Scan for the cell matching the given text and deliver its [x, y] coordinate at center. 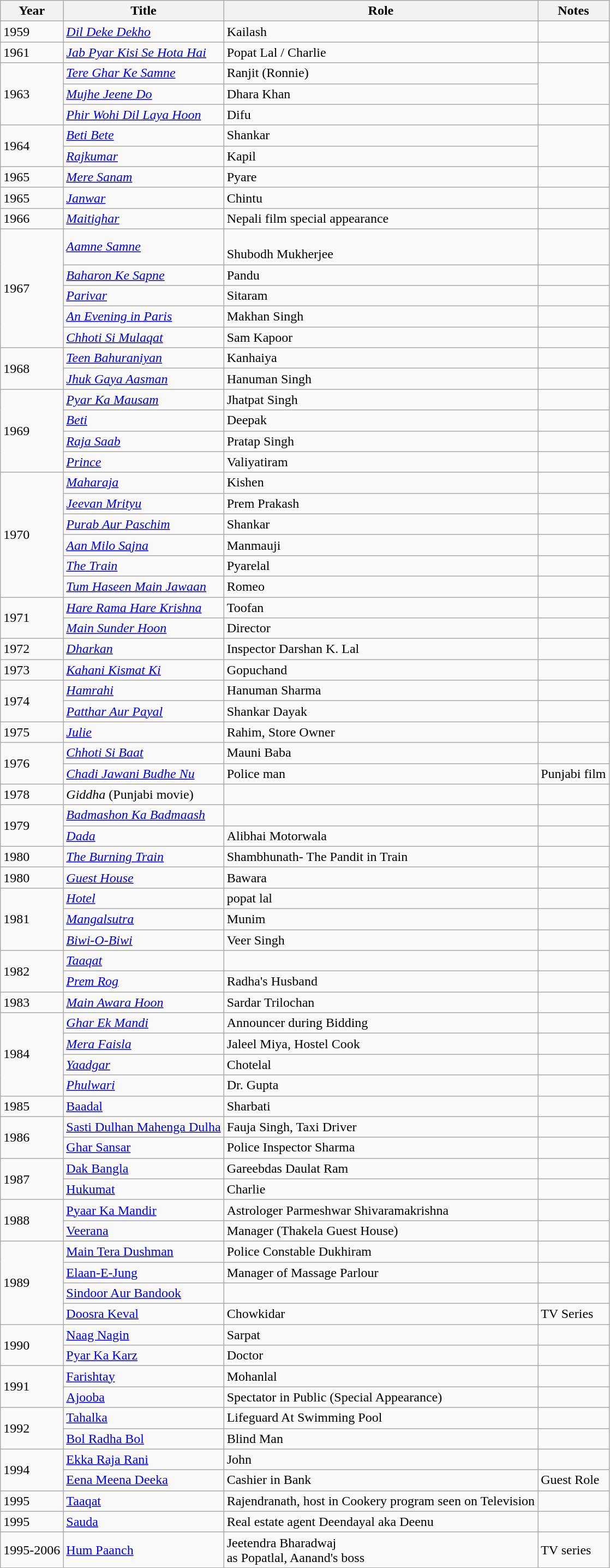
Phulwari [143, 1085]
Hum Paanch [143, 1549]
Sasti Dulhan Mahenga Dulha [143, 1127]
Guest Role [573, 1480]
Rajkumar [143, 156]
Ajooba [143, 1397]
Giddha (Punjabi movie) [143, 794]
1964 [32, 146]
1976 [32, 763]
Jaleel Miya, Hostel Cook [381, 1044]
Main Awara Hoon [143, 1002]
1986 [32, 1137]
Beti Bete [143, 135]
Punjabi film [573, 774]
Maitighar [143, 218]
Dharkan [143, 649]
Prem Rog [143, 982]
Ghar Ek Mandi [143, 1023]
Pyare [381, 177]
Inspector Darshan K. Lal [381, 649]
Shubodh Mukherjee [381, 247]
Phir Wohi Dil Laya Hoon [143, 115]
Jhatpat Singh [381, 400]
Munim [381, 919]
1991 [32, 1387]
Beti [143, 420]
Sindoor Aur Bandook [143, 1293]
Baadal [143, 1106]
Dada [143, 836]
Police Inspector Sharma [381, 1148]
Sarpat [381, 1335]
Veerana [143, 1231]
Mere Sanam [143, 177]
Valiyatiram [381, 462]
Tere Ghar Ke Samne [143, 73]
Purab Aur Paschim [143, 524]
Bol Radha Bol [143, 1439]
1959 [32, 32]
1966 [32, 218]
Tum Haseen Main Jawaan [143, 586]
Gopuchand [381, 670]
1978 [32, 794]
Blind Man [381, 1439]
Year [32, 11]
1963 [32, 94]
Dak Bangla [143, 1168]
Guest House [143, 877]
Popat Lal / Charlie [381, 52]
Naag Nagin [143, 1335]
Jeevan Mrityu [143, 503]
Sitaram [381, 296]
1973 [32, 670]
Chhoti Si Baat [143, 753]
1981 [32, 919]
1982 [32, 971]
Gareebdas Daulat Ram [381, 1168]
1989 [32, 1282]
Pyar Ka Karz [143, 1356]
Mohanlal [381, 1376]
Spectator in Public (Special Appearance) [381, 1397]
Kanhaiya [381, 358]
Hotel [143, 898]
1961 [32, 52]
Chintu [381, 198]
Hare Rama Hare Krishna [143, 608]
Police man [381, 774]
Veer Singh [381, 940]
Farishtay [143, 1376]
Hukumat [143, 1189]
Director [381, 628]
Pyar Ka Mausam [143, 400]
Sharbati [381, 1106]
Kapil [381, 156]
Deepak [381, 420]
Ghar Sansar [143, 1148]
Lifeguard At Swimming Pool [381, 1418]
Manager (Thakela Guest House) [381, 1231]
1974 [32, 701]
Dhara Khan [381, 94]
Alibhai Motorwala [381, 836]
Mauni Baba [381, 753]
Teen Bahuraniyan [143, 358]
Prem Prakash [381, 503]
Manager of Massage Parlour [381, 1273]
Shankar Dayak [381, 711]
Manmauji [381, 545]
1983 [32, 1002]
Raja Saab [143, 441]
Doosra Keval [143, 1314]
Doctor [381, 1356]
Romeo [381, 586]
1988 [32, 1220]
Sauda [143, 1522]
Dil Deke Dekho [143, 32]
The Train [143, 566]
An Evening in Paris [143, 317]
Pyarelal [381, 566]
Difu [381, 115]
Kahani Kismat Ki [143, 670]
John [381, 1459]
Maharaja [143, 483]
Chowkidar [381, 1314]
Radha's Husband [381, 982]
Pandu [381, 275]
Yaadgar [143, 1065]
Police Constable Dukhiram [381, 1251]
Hamrahi [143, 691]
Cashier in Bank [381, 1480]
Kishen [381, 483]
1994 [32, 1470]
Pratap Singh [381, 441]
Jhuk Gaya Aasman [143, 379]
1972 [32, 649]
Badmashon Ka Badmaash [143, 815]
Prince [143, 462]
Ranjit (Ronnie) [381, 73]
1992 [32, 1428]
Hanuman Sharma [381, 691]
Elaan-E-Jung [143, 1273]
1984 [32, 1054]
Astrologer Parmeshwar Shivaramakrishna [381, 1210]
Tahalka [143, 1418]
Mujhe Jeene Do [143, 94]
1979 [32, 825]
1971 [32, 618]
Aamne Samne [143, 247]
Chadi Jawani Budhe Nu [143, 774]
Real estate agent Deendayal aka Deenu [381, 1522]
Announcer during Bidding [381, 1023]
Sardar Trilochan [381, 1002]
Main Tera Dushman [143, 1251]
Pyaar Ka Mandir [143, 1210]
1985 [32, 1106]
Mangalsutra [143, 919]
1990 [32, 1345]
Role [381, 11]
Dr. Gupta [381, 1085]
1995-2006 [32, 1549]
Rajendranath, host in Cookery program seen on Television [381, 1501]
Rahim, Store Owner [381, 732]
Patthar Aur Payal [143, 711]
Ekka Raja Rani [143, 1459]
Aan Milo Sajna [143, 545]
Charlie [381, 1189]
Eena Meena Deeka [143, 1480]
Bawara [381, 877]
Makhan Singh [381, 317]
Hanuman Singh [381, 379]
1975 [32, 732]
The Burning Train [143, 857]
Kailash [381, 32]
Toofan [381, 608]
Chotelal [381, 1065]
Fauja Singh, Taxi Driver [381, 1127]
Notes [573, 11]
TV Series [573, 1314]
Sam Kapoor [381, 337]
Main Sunder Hoon [143, 628]
1987 [32, 1179]
Jab Pyar Kisi Se Hota Hai [143, 52]
Baharon Ke Sapne [143, 275]
popat lal [381, 898]
1968 [32, 369]
1970 [32, 534]
Parivar [143, 296]
Nepali film special appearance [381, 218]
Chhoti Si Mulaqat [143, 337]
1967 [32, 288]
TV series [573, 1549]
Biwi-O-Biwi [143, 940]
1969 [32, 431]
Mera Faisla [143, 1044]
Julie [143, 732]
Title [143, 11]
Janwar [143, 198]
Jeetendra Bharadwajas Popatlal, Aanand's boss [381, 1549]
Shambhunath- The Pandit in Train [381, 857]
